Return [x, y] of the center of cell containing provided text 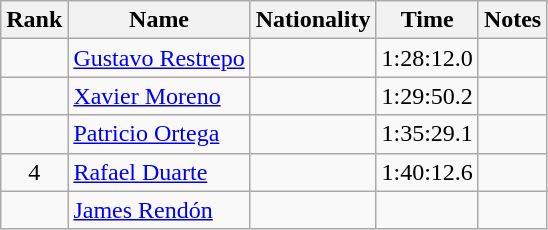
4 [34, 172]
Time [427, 20]
1:40:12.6 [427, 172]
Patricio Ortega [159, 134]
Name [159, 20]
Rank [34, 20]
Gustavo Restrepo [159, 58]
1:35:29.1 [427, 134]
Xavier Moreno [159, 96]
1:29:50.2 [427, 96]
Rafael Duarte [159, 172]
Nationality [313, 20]
1:28:12.0 [427, 58]
James Rendón [159, 210]
Notes [512, 20]
